Find where the given text appears and provide that cell's center as [X, Y] coordinate. 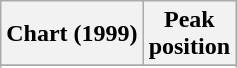
Chart (1999) [72, 34]
Peakposition [189, 34]
